Determine the [X, Y] coordinate at the center of the cell enclosing the given text.  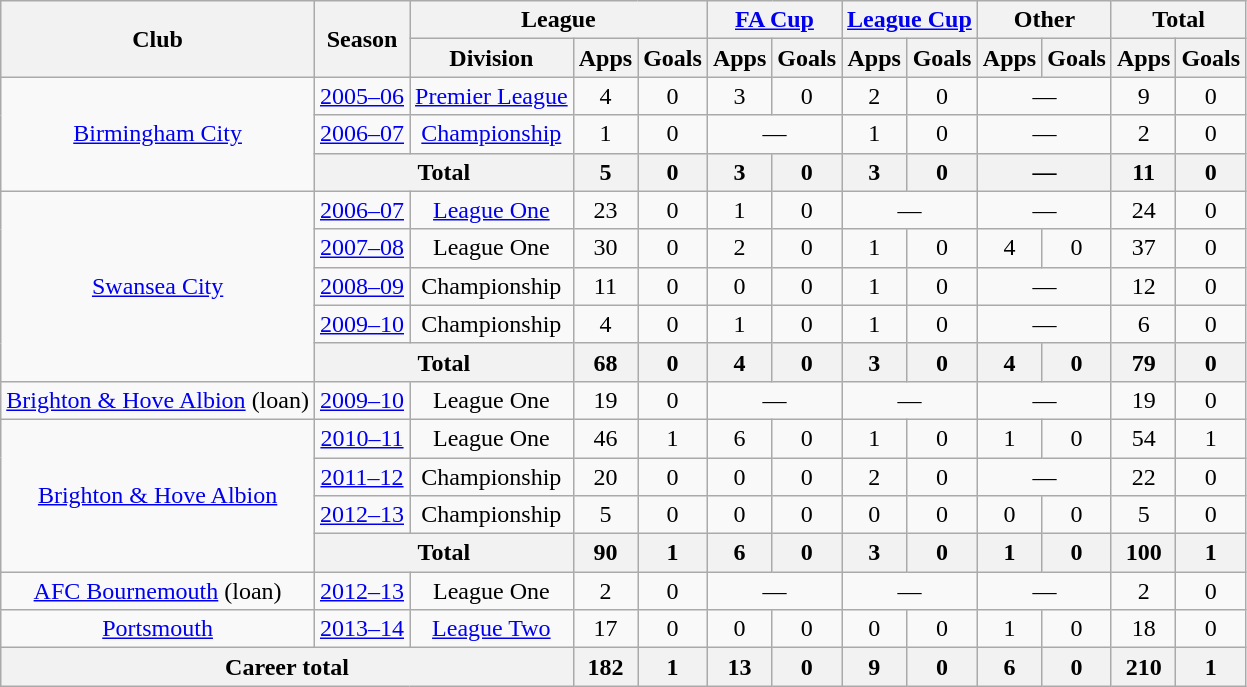
Career total [287, 667]
2008–09 [362, 286]
68 [605, 362]
League [559, 20]
Other [1044, 20]
18 [1143, 629]
Brighton & Hove Albion (loan) [158, 400]
League Two [492, 629]
17 [605, 629]
Portsmouth [158, 629]
2010–11 [362, 438]
FA Cup [774, 20]
12 [1143, 286]
2013–14 [362, 629]
AFC Bournemouth (loan) [158, 591]
Club [158, 39]
Swansea City [158, 286]
30 [605, 248]
210 [1143, 667]
23 [605, 210]
46 [605, 438]
13 [739, 667]
20 [605, 477]
37 [1143, 248]
Season [362, 39]
Premier League [492, 96]
2011–12 [362, 477]
24 [1143, 210]
2005–06 [362, 96]
Brighton & Hove Albion [158, 495]
182 [605, 667]
22 [1143, 477]
Birmingham City [158, 134]
2007–08 [362, 248]
League Cup [910, 20]
100 [1143, 553]
54 [1143, 438]
90 [605, 553]
Division [492, 58]
79 [1143, 362]
